Capture the cell that displays the provided text and extract its [X, Y] central coordinate. 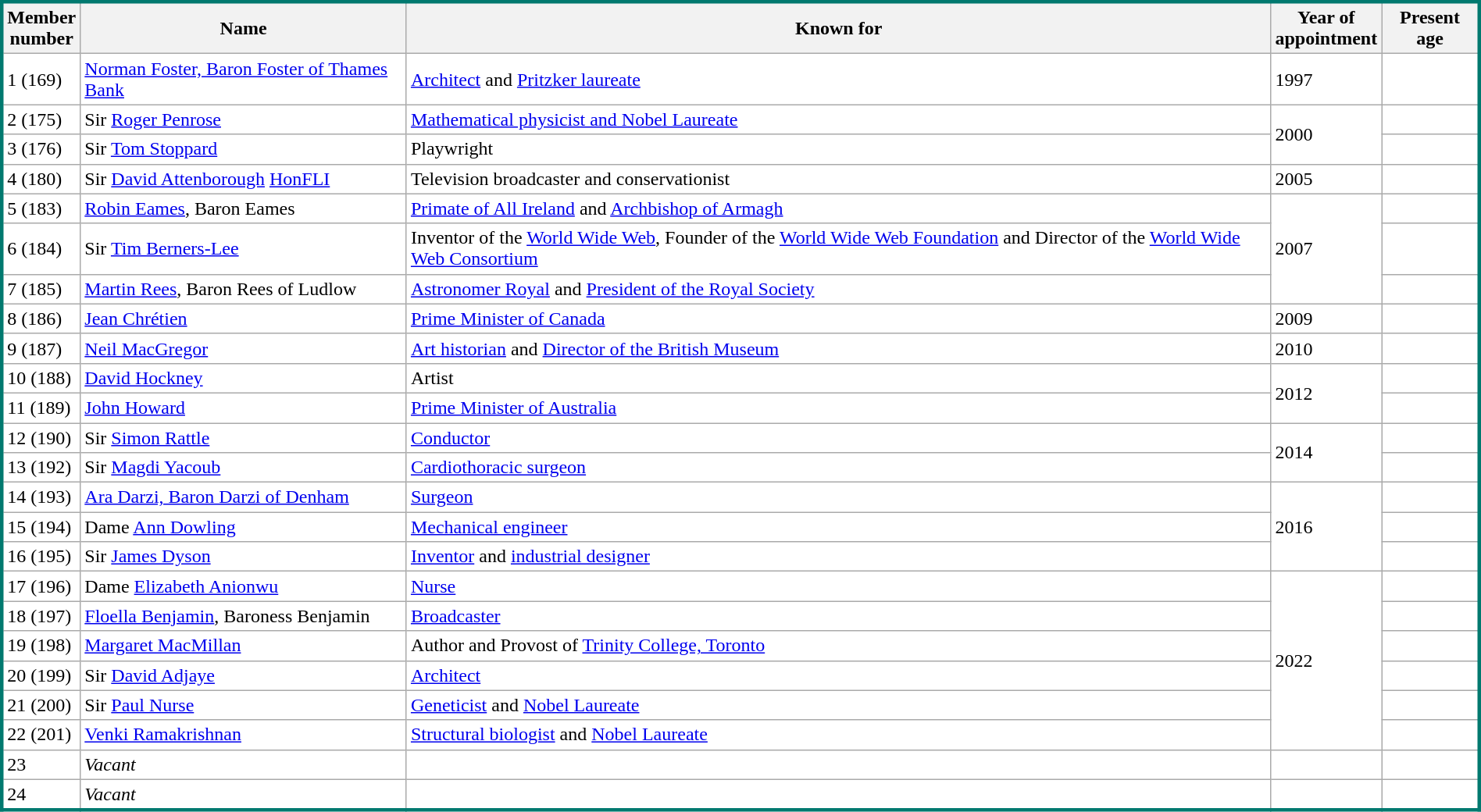
2007 [1326, 248]
1997 [1326, 80]
Norman Foster, Baron Foster of Thames Bank [244, 80]
Prime Minister of Australia [839, 408]
Sir David Adjaye [244, 675]
Primate of All Ireland and Archbishop of Armagh [839, 208]
Sir James Dyson [244, 557]
Present age [1431, 28]
Prime Minister of Canada [839, 319]
Membernumber [41, 28]
Mechanical engineer [839, 527]
Dame Elizabeth Anionwu [244, 586]
2016 [1326, 527]
Conductor [839, 438]
Television broadcaster and conservationist [839, 179]
Venki Ramakrishnan [244, 735]
Sir Paul Nurse [244, 705]
2 (175) [41, 119]
23 [41, 764]
2012 [1326, 393]
5 (183) [41, 208]
Art historian and Director of the British Museum [839, 348]
8 (186) [41, 319]
14 (193) [41, 497]
Broadcaster [839, 616]
24 [41, 795]
16 (195) [41, 557]
Robin Eames, Baron Eames [244, 208]
Name [244, 28]
Neil MacGregor [244, 348]
Architect [839, 675]
Astronomer Royal and President of the Royal Society [839, 289]
John Howard [244, 408]
Sir David Attenborough HonFLI [244, 179]
2009 [1326, 319]
Geneticist and Nobel Laureate [839, 705]
Playwright [839, 149]
2022 [1326, 661]
Sir Tom Stoppard [244, 149]
Sir Simon Rattle [244, 438]
Cardiothoracic surgeon [839, 468]
10 (188) [41, 378]
Floella Benjamin, Baroness Benjamin [244, 616]
9 (187) [41, 348]
12 (190) [41, 438]
Architect and Pritzker laureate [839, 80]
15 (194) [41, 527]
2010 [1326, 348]
22 (201) [41, 735]
2014 [1326, 453]
3 (176) [41, 149]
20 (199) [41, 675]
Nurse [839, 586]
Inventor of the World Wide Web, Founder of the World Wide Web Foundation and Director of the World Wide Web Consortium [839, 248]
Jean Chrétien [244, 319]
Ara Darzi, Baron Darzi of Denham [244, 497]
2000 [1326, 134]
Dame Ann Dowling [244, 527]
11 (189) [41, 408]
17 (196) [41, 586]
Mathematical physicist and Nobel Laureate [839, 119]
Year ofappointment [1326, 28]
Sir Magdi Yacoub [244, 468]
David Hockney [244, 378]
2005 [1326, 179]
Sir Tim Berners-Lee [244, 248]
Inventor and industrial designer [839, 557]
19 (198) [41, 646]
Structural biologist and Nobel Laureate [839, 735]
Martin Rees, Baron Rees of Ludlow [244, 289]
21 (200) [41, 705]
Known for [839, 28]
6 (184) [41, 248]
18 (197) [41, 616]
4 (180) [41, 179]
Author and Provost of Trinity College, Toronto [839, 646]
Artist [839, 378]
Margaret MacMillan [244, 646]
13 (192) [41, 468]
Surgeon [839, 497]
Sir Roger Penrose [244, 119]
1 (169) [41, 80]
7 (185) [41, 289]
